Find where the given text appears and provide that cell's center as [X, Y] coordinate. 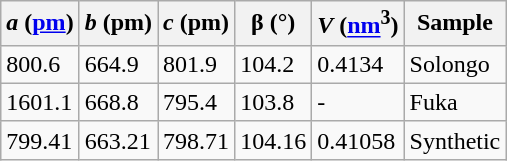
104.16 [274, 140]
103.8 [274, 102]
c (pm) [196, 24]
- [358, 102]
Solongo [455, 64]
Fuka [455, 102]
β (°) [274, 24]
Synthetic [455, 140]
0.4134 [358, 64]
664.9 [118, 64]
801.9 [196, 64]
104.2 [274, 64]
799.41 [40, 140]
800.6 [40, 64]
V (nm3) [358, 24]
Sample [455, 24]
0.41058 [358, 140]
663.21 [118, 140]
1601.1 [40, 102]
a (pm) [40, 24]
798.71 [196, 140]
668.8 [118, 102]
b (pm) [118, 24]
795.4 [196, 102]
